Output the [x, y] coordinate of the center of the cell containing the given text.  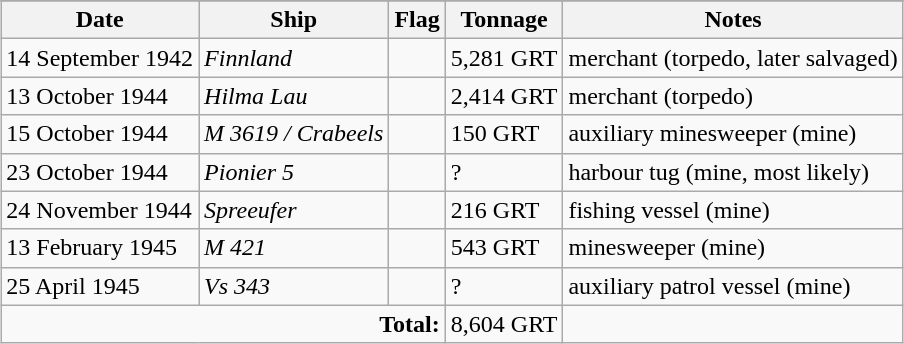
Spreeufer [294, 210]
5,281 GRT [504, 58]
harbour tug (mine, most likely) [733, 172]
Flag [417, 20]
Notes [733, 20]
merchant (torpedo, later salvaged) [733, 58]
216 GRT [504, 210]
13 February 1945 [100, 248]
Total: [223, 324]
auxiliary patrol vessel (mine) [733, 286]
14 September 1942 [100, 58]
auxiliary minesweeper (mine) [733, 134]
Date [100, 20]
Vs 343 [294, 286]
merchant (torpedo) [733, 96]
M 421 [294, 248]
Finnland [294, 58]
2,414 GRT [504, 96]
24 November 1944 [100, 210]
minesweeper (mine) [733, 248]
Pionier 5 [294, 172]
15 October 1944 [100, 134]
543 GRT [504, 248]
Hilma Lau [294, 96]
Tonnage [504, 20]
M 3619 / Crabeels [294, 134]
13 October 1944 [100, 96]
23 October 1944 [100, 172]
150 GRT [504, 134]
25 April 1945 [100, 286]
8,604 GRT [504, 324]
Ship [294, 20]
fishing vessel (mine) [733, 210]
